Determine the [x, y] coordinate at the center of the cell enclosing the given text.  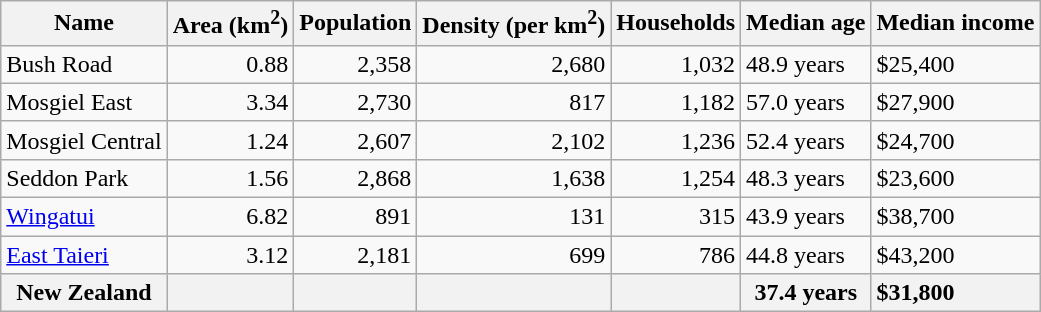
3.34 [230, 102]
2,358 [356, 64]
East Taieri [84, 255]
$27,900 [956, 102]
3.12 [230, 255]
Mosgiel Central [84, 140]
$25,400 [956, 64]
6.82 [230, 217]
Median age [806, 24]
786 [676, 255]
2,181 [356, 255]
Area (km2) [230, 24]
Households [676, 24]
Median income [956, 24]
699 [514, 255]
Wingatui [84, 217]
0.88 [230, 64]
43.9 years [806, 217]
48.9 years [806, 64]
315 [676, 217]
1.24 [230, 140]
Density (per km2) [514, 24]
1,236 [676, 140]
2,607 [356, 140]
New Zealand [84, 293]
1,638 [514, 178]
$24,700 [956, 140]
1,182 [676, 102]
48.3 years [806, 178]
Population [356, 24]
817 [514, 102]
2,730 [356, 102]
1,254 [676, 178]
2,868 [356, 178]
$38,700 [956, 217]
Bush Road [84, 64]
37.4 years [806, 293]
1,032 [676, 64]
2,102 [514, 140]
2,680 [514, 64]
Seddon Park [84, 178]
Mosgiel East [84, 102]
$31,800 [956, 293]
$43,200 [956, 255]
Name [84, 24]
52.4 years [806, 140]
891 [356, 217]
131 [514, 217]
$23,600 [956, 178]
57.0 years [806, 102]
1.56 [230, 178]
44.8 years [806, 255]
